Identify which cell holds the provided text, then report its (x, y) central coordinate. 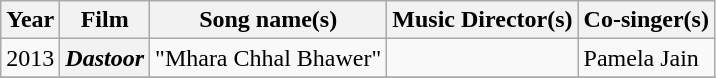
Music Director(s) (482, 20)
Year (30, 20)
2013 (30, 58)
"Mhara Chhal Bhawer" (268, 58)
Song name(s) (268, 20)
Co-singer(s) (646, 20)
Pamela Jain (646, 58)
Dastoor (105, 58)
Film (105, 20)
